From the cell containing the given text, extract its center point as (x, y) coordinate. 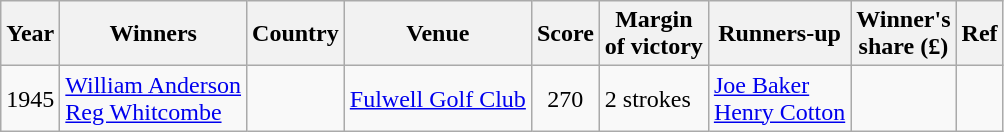
Country (296, 34)
Joe Baker Henry Cotton (779, 98)
Venue (438, 34)
Score (565, 34)
Winners (154, 34)
1945 (30, 98)
Fulwell Golf Club (438, 98)
270 (565, 98)
Year (30, 34)
William AndersonReg Whitcombe (154, 98)
Winner'sshare (£) (904, 34)
Ref (980, 34)
2 strokes (654, 98)
Runners-up (779, 34)
Marginof victory (654, 34)
